Pinpoint the cell where the given text exists, returning its (x, y) midpoint coordinate. 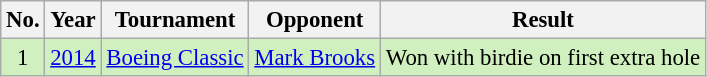
Won with birdie on first extra hole (542, 58)
Year (73, 20)
Boeing Classic (175, 58)
Opponent (314, 20)
Result (542, 20)
2014 (73, 58)
Tournament (175, 20)
No. (23, 20)
Mark Brooks (314, 58)
1 (23, 58)
